Return [x, y] of the center of cell containing provided text 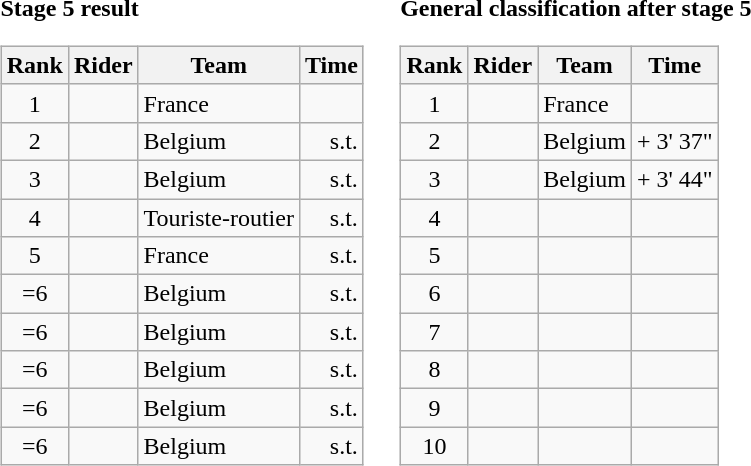
+ 3' 44" [674, 179]
8 [434, 370]
7 [434, 332]
Touriste-routier [218, 217]
6 [434, 294]
10 [434, 446]
9 [434, 408]
+ 3' 37" [674, 141]
